Return (X, Y) of the center of cell containing provided text 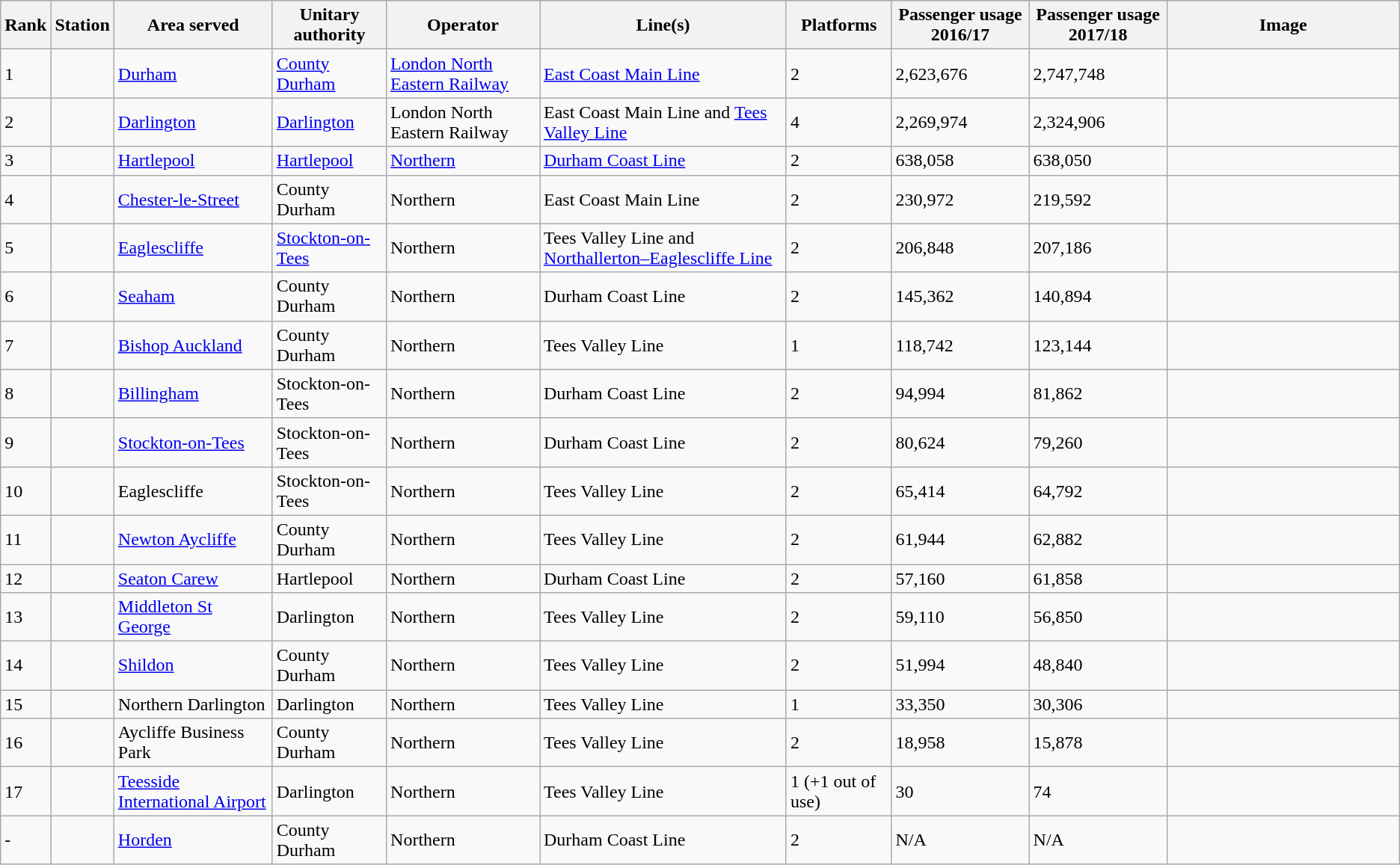
Passenger usage 2016/17 (960, 25)
638,050 (1098, 161)
145,362 (960, 296)
17 (25, 791)
65,414 (960, 490)
Northern Darlington (193, 704)
62,882 (1098, 540)
Teesside International Airport (193, 791)
15 (25, 704)
Seaton Carew (193, 578)
9 (25, 443)
140,894 (1098, 296)
Line(s) (663, 25)
18,958 (960, 743)
57,160 (960, 578)
64,792 (1098, 490)
61,858 (1098, 578)
Rank (25, 25)
79,260 (1098, 443)
Aycliffe Business Park (193, 743)
2,269,974 (960, 123)
81,862 (1098, 393)
74 (1098, 791)
1 (+1 out of use) (839, 791)
Operator (464, 25)
Billingham (193, 393)
2,324,906 (1098, 123)
8 (25, 393)
48,840 (1098, 665)
94,994 (960, 393)
56,850 (1098, 618)
Image (1283, 25)
East Coast Main Line and Tees Valley Line (663, 123)
Station (82, 25)
15,878 (1098, 743)
51,994 (960, 665)
14 (25, 665)
6 (25, 296)
30 (960, 791)
Area served (193, 25)
Horden (193, 840)
Middleton St George (193, 618)
16 (25, 743)
Seaham (193, 296)
10 (25, 490)
Shildon (193, 665)
7 (25, 345)
118,742 (960, 345)
219,592 (1098, 199)
230,972 (960, 199)
80,624 (960, 443)
Durham (193, 73)
61,944 (960, 540)
Unitary authority (329, 25)
Platforms (839, 25)
33,350 (960, 704)
207,186 (1098, 248)
206,848 (960, 248)
123,144 (1098, 345)
- (25, 840)
3 (25, 161)
638,058 (960, 161)
Bishop Auckland (193, 345)
11 (25, 540)
Chester-le-Street (193, 199)
13 (25, 618)
5 (25, 248)
30,306 (1098, 704)
Tees Valley Line and Northallerton–Eaglescliffe Line (663, 248)
12 (25, 578)
2,747,748 (1098, 73)
Newton Aycliffe (193, 540)
Passenger usage 2017/18 (1098, 25)
2,623,676 (960, 73)
59,110 (960, 618)
